Extract the (X, Y) coordinate from the center of the cell holding the provided text.  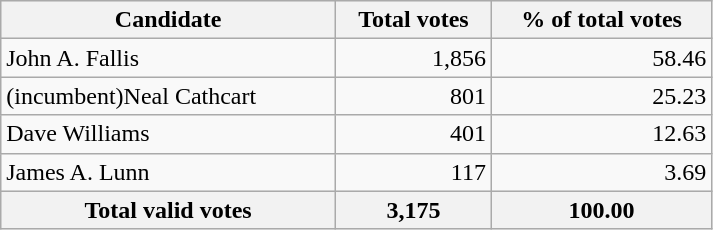
1,856 (414, 58)
3,175 (414, 210)
58.46 (601, 58)
12.63 (601, 134)
Dave Williams (168, 134)
117 (414, 172)
(incumbent)Neal Cathcart (168, 96)
Total valid votes (168, 210)
Candidate (168, 20)
James A. Lunn (168, 172)
3.69 (601, 172)
401 (414, 134)
25.23 (601, 96)
Total votes (414, 20)
100.00 (601, 210)
John A. Fallis (168, 58)
801 (414, 96)
% of total votes (601, 20)
